Scan for the cell matching the given text and deliver its [X, Y] coordinate at center. 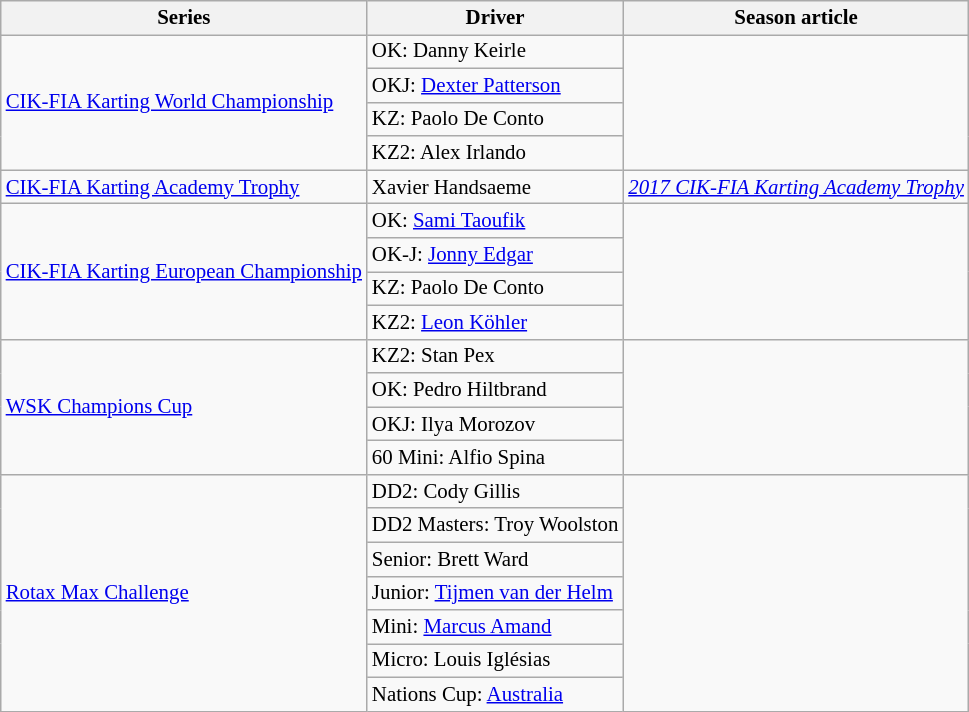
KZ2: Leon Köhler [495, 322]
CIK-FIA Karting Academy Trophy [184, 187]
OK: Danny Keirle [495, 51]
Senior: Brett Ward [495, 559]
Series [184, 18]
Nations Cup: Australia [495, 695]
60 Mini: Alfio Spina [495, 458]
Driver [495, 18]
DD2 Masters: Troy Woolston [495, 525]
2017 CIK-FIA Karting Academy Trophy [796, 187]
Micro: Louis Iglésias [495, 661]
OK: Sami Taoufik [495, 221]
WSK Champions Cup [184, 406]
OKJ: Dexter Patterson [495, 85]
Xavier Handsaeme [495, 187]
KZ2: Alex Irlando [495, 153]
Season article [796, 18]
OK: Pedro Hiltbrand [495, 390]
Rotax Max Challenge [184, 592]
Mini: Marcus Amand [495, 627]
OKJ: Ilya Morozov [495, 424]
DD2: Cody Gillis [495, 491]
KZ2: Stan Pex [495, 356]
CIK-FIA Karting World Championship [184, 102]
Junior: Tijmen van der Helm [495, 593]
CIK-FIA Karting European Championship [184, 272]
OK-J: Jonny Edgar [495, 255]
